Locate the cell with the specified text and output its [x, y] center coordinate. 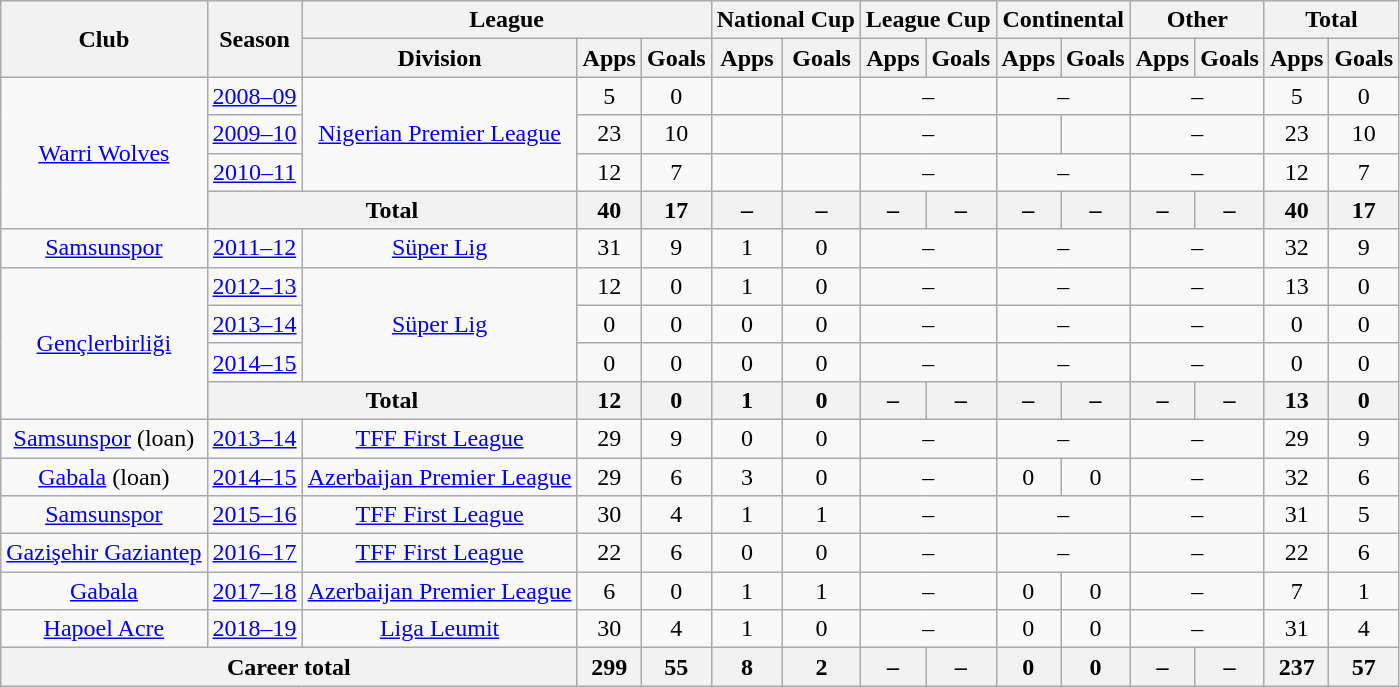
Hapoel Acre [104, 629]
Career total [289, 667]
2017–18 [254, 591]
Gençlerbirliği [104, 343]
Warri Wolves [104, 153]
2011–12 [254, 248]
237 [1296, 667]
55 [676, 667]
2009–10 [254, 134]
Samsunspor (loan) [104, 438]
Continental [1063, 20]
Gabala (loan) [104, 477]
League Cup [928, 20]
3 [747, 477]
Other [1197, 20]
2008–09 [254, 96]
2 [822, 667]
Season [254, 39]
2016–17 [254, 553]
2018–19 [254, 629]
Club [104, 39]
Liga Leumit [440, 629]
57 [1364, 667]
8 [747, 667]
Division [440, 58]
Gazişehir Gaziantep [104, 553]
2015–16 [254, 515]
Gabala [104, 591]
2012–13 [254, 286]
299 [609, 667]
Nigerian Premier League [440, 134]
National Cup [786, 20]
League [506, 20]
2010–11 [254, 172]
